Output the (X, Y) coordinate of the center of the cell containing the given text.  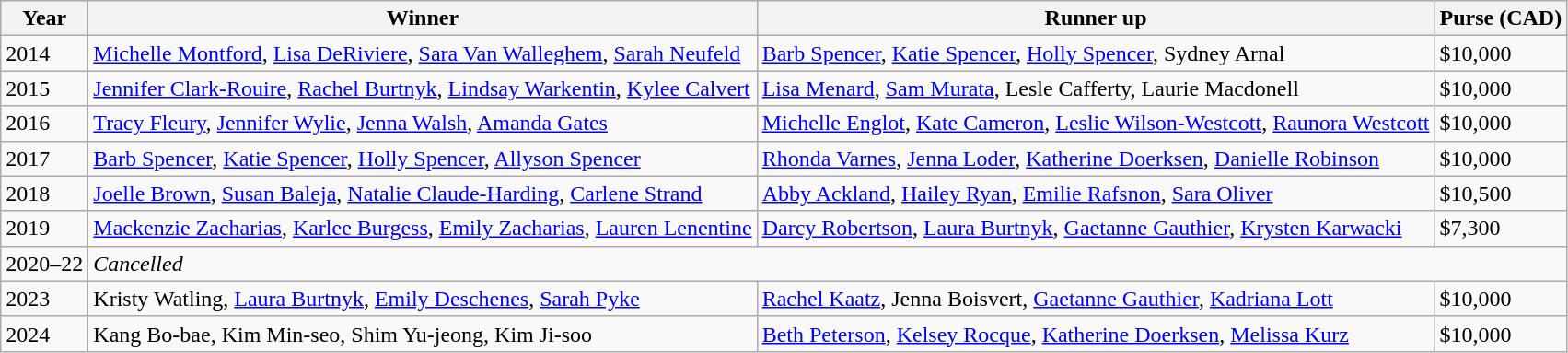
Rhonda Varnes, Jenna Loder, Katherine Doerksen, Danielle Robinson (1096, 159)
Jennifer Clark-Rouire, Rachel Burtnyk, Lindsay Warkentin, Kylee Calvert (423, 88)
Abby Ackland, Hailey Ryan, Emilie Rafsnon, Sara Oliver (1096, 194)
Winner (423, 18)
2024 (44, 334)
Runner up (1096, 18)
2018 (44, 194)
2016 (44, 124)
$7,300 (1501, 229)
Kang Bo-bae, Kim Min-seo, Shim Yu-jeong, Kim Ji-soo (423, 334)
2015 (44, 88)
Year (44, 18)
2020–22 (44, 264)
2023 (44, 299)
Darcy Robertson, Laura Burtnyk, Gaetanne Gauthier, Krysten Karwacki (1096, 229)
Beth Peterson, Kelsey Rocque, Katherine Doerksen, Melissa Kurz (1096, 334)
Barb Spencer, Katie Spencer, Holly Spencer, Sydney Arnal (1096, 53)
2017 (44, 159)
Lisa Menard, Sam Murata, Lesle Cafferty, Laurie Macdonell (1096, 88)
Michelle Englot, Kate Cameron, Leslie Wilson-Westcott, Raunora Westcott (1096, 124)
2014 (44, 53)
Tracy Fleury, Jennifer Wylie, Jenna Walsh, Amanda Gates (423, 124)
$10,500 (1501, 194)
Kristy Watling, Laura Burtnyk, Emily Deschenes, Sarah Pyke (423, 299)
Mackenzie Zacharias, Karlee Burgess, Emily Zacharias, Lauren Lenentine (423, 229)
Joelle Brown, Susan Baleja, Natalie Claude-Harding, Carlene Strand (423, 194)
Rachel Kaatz, Jenna Boisvert, Gaetanne Gauthier, Kadriana Lott (1096, 299)
Purse (CAD) (1501, 18)
Michelle Montford, Lisa DeRiviere, Sara Van Walleghem, Sarah Neufeld (423, 53)
Barb Spencer, Katie Spencer, Holly Spencer, Allyson Spencer (423, 159)
2019 (44, 229)
Cancelled (828, 264)
